Locate the cell with the specified text and output its (x, y) center coordinate. 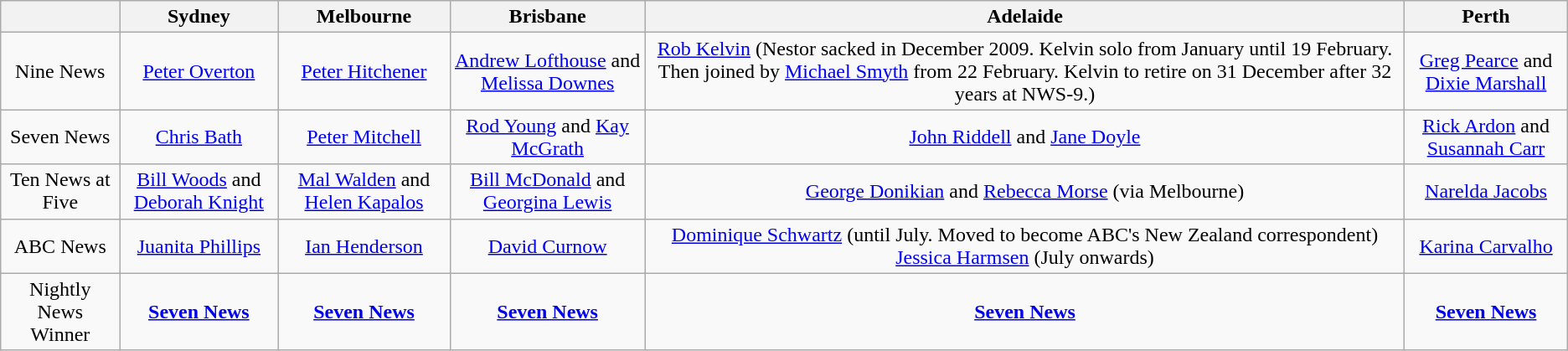
David Curnow (548, 246)
Peter Overton (199, 71)
Rick Ardon and Susannah Carr (1486, 137)
Bill Woods and Deborah Knight (199, 191)
Nightly News Winner (60, 312)
Dominique Schwartz (until July. Moved to become ABC's New Zealand correspondent) Jessica Harmsen (July onwards) (1025, 246)
Peter Hitchener (364, 71)
Adelaide (1025, 17)
Narelda Jacobs (1486, 191)
ABC News (60, 246)
Sydney (199, 17)
Rod Young and Kay McGrath (548, 137)
Andrew Lofthouse and Melissa Downes (548, 71)
Perth (1486, 17)
Nine News (60, 71)
John Riddell and Jane Doyle (1025, 137)
Melbourne (364, 17)
Chris Bath (199, 137)
Greg Pearce and Dixie Marshall (1486, 71)
Peter Mitchell (364, 137)
George Donikian and Rebecca Morse (via Melbourne) (1025, 191)
Ten News at Five (60, 191)
Ian Henderson (364, 246)
Mal Walden and Helen Kapalos (364, 191)
Brisbane (548, 17)
Bill McDonald and Georgina Lewis (548, 191)
Karina Carvalho (1486, 246)
Juanita Phillips (199, 246)
